Scan for the cell matching the given text and deliver its (x, y) coordinate at center. 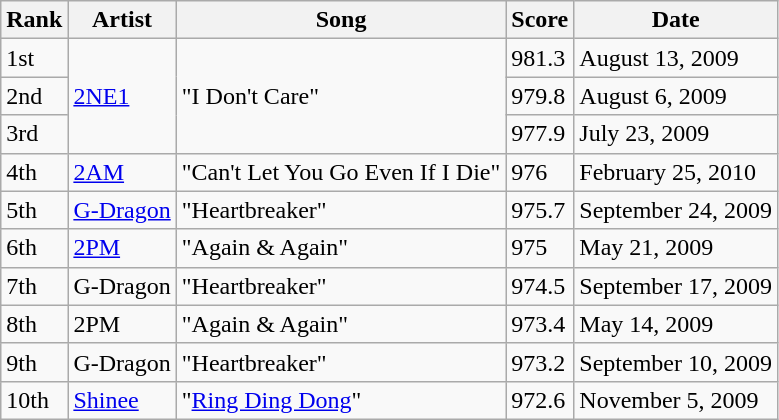
"Can't Let You Go Even If I Die" (341, 172)
"Ring Ding Dong" (341, 400)
May 21, 2009 (676, 248)
Shinee (122, 400)
972.6 (540, 400)
974.5 (540, 286)
3rd (34, 134)
May 14, 2009 (676, 324)
August 6, 2009 (676, 96)
Artist (122, 20)
2NE1 (122, 96)
1st (34, 58)
Rank (34, 20)
"I Don't Care" (341, 96)
7th (34, 286)
6th (34, 248)
10th (34, 400)
Date (676, 20)
Song (341, 20)
5th (34, 210)
976 (540, 172)
973.2 (540, 362)
September 17, 2009 (676, 286)
975.7 (540, 210)
981.3 (540, 58)
977.9 (540, 134)
July 23, 2009 (676, 134)
979.8 (540, 96)
February 25, 2010 (676, 172)
September 10, 2009 (676, 362)
975 (540, 248)
November 5, 2009 (676, 400)
4th (34, 172)
August 13, 2009 (676, 58)
8th (34, 324)
2nd (34, 96)
973.4 (540, 324)
Score (540, 20)
2AM (122, 172)
9th (34, 362)
September 24, 2009 (676, 210)
